Return the (X, Y) coordinate for the center point of the cell that contains the specified text.  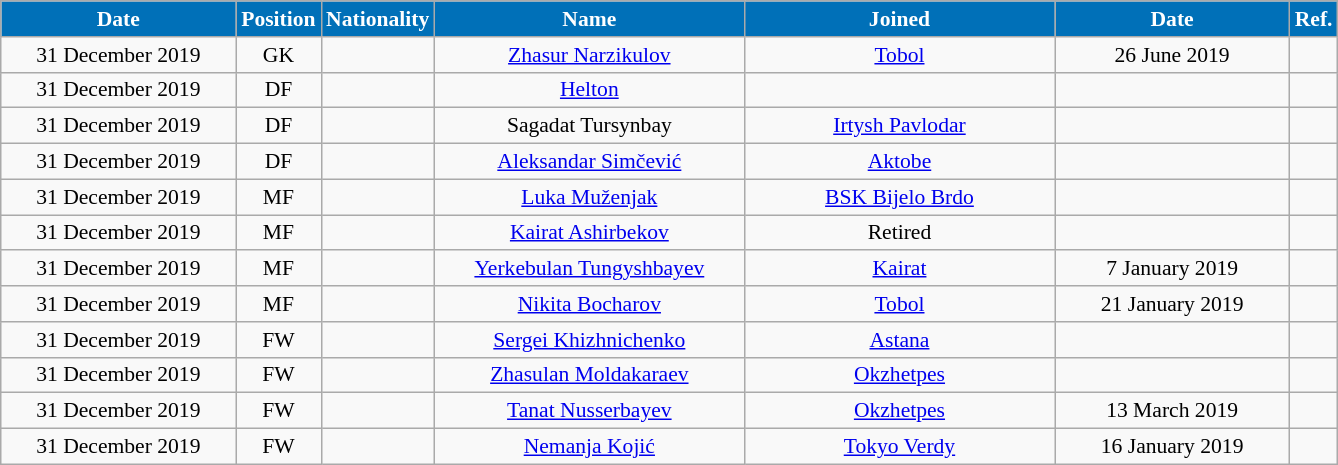
GK (278, 55)
Aktobe (899, 162)
Nationality (378, 19)
Kairat Ashirbekov (589, 233)
Ref. (1314, 19)
Retired (899, 233)
BSK Bijelo Brdo (899, 197)
Sagadat Tursynbay (589, 126)
Position (278, 19)
Nemanja Kojić (589, 447)
Irtysh Pavlodar (899, 126)
Zhasur Narzikulov (589, 55)
Kairat (899, 269)
13 March 2019 (1172, 411)
7 January 2019 (1172, 269)
Joined (899, 19)
Aleksandar Simčević (589, 162)
Tokyo Verdy (899, 447)
Sergei Khizhnichenko (589, 340)
Name (589, 19)
Zhasulan Moldakaraev (589, 375)
Helton (589, 90)
16 January 2019 (1172, 447)
26 June 2019 (1172, 55)
Tanat Nusserbayev (589, 411)
Astana (899, 340)
Luka Muženjak (589, 197)
Yerkebulan Tungyshbayev (589, 269)
21 January 2019 (1172, 304)
Nikita Bocharov (589, 304)
